Capture the cell that displays the provided text and extract its (x, y) central coordinate. 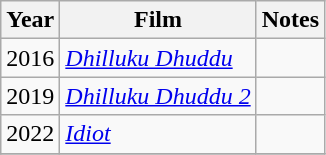
Film (158, 20)
2022 (30, 134)
Idiot (158, 134)
Dhilluku Dhuddu (158, 58)
Year (30, 20)
2016 (30, 58)
Dhilluku Dhuddu 2 (158, 96)
2019 (30, 96)
Notes (290, 20)
